Find where the given text appears and provide that cell's center as (x, y) coordinate. 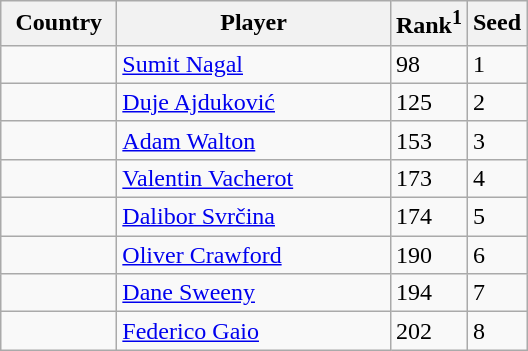
Adam Walton (254, 140)
194 (428, 293)
Player (254, 24)
Country (59, 24)
98 (428, 64)
202 (428, 331)
1 (496, 64)
Oliver Crawford (254, 255)
8 (496, 331)
Duje Ajduković (254, 102)
Sumit Nagal (254, 64)
190 (428, 255)
Dane Sweeny (254, 293)
7 (496, 293)
173 (428, 178)
153 (428, 140)
3 (496, 140)
125 (428, 102)
Valentin Vacherot (254, 178)
Rank1 (428, 24)
5 (496, 217)
174 (428, 217)
Federico Gaio (254, 331)
2 (496, 102)
Seed (496, 24)
4 (496, 178)
Dalibor Svrčina (254, 217)
6 (496, 255)
